Locate the cell with the specified text and output its [X, Y] center coordinate. 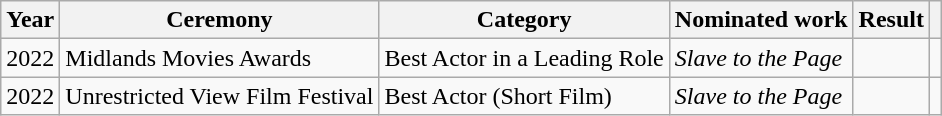
Nominated work [761, 20]
Midlands Movies Awards [220, 58]
Category [524, 20]
Best Actor in a Leading Role [524, 58]
Year [30, 20]
Ceremony [220, 20]
Unrestricted View Film Festival [220, 96]
Best Actor (Short Film) [524, 96]
Result [891, 20]
